For the text-containing cell, return its midpoint in [x, y] coordinate format. 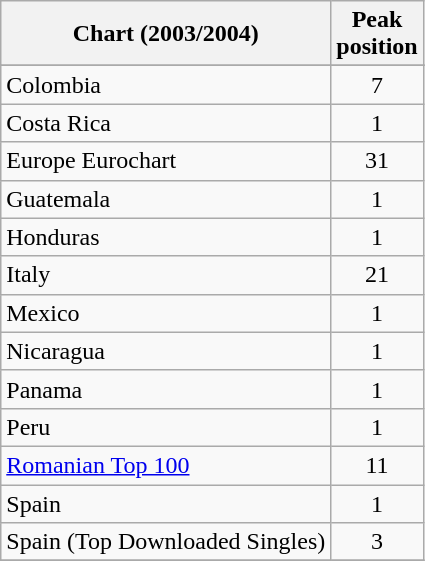
Mexico [166, 313]
Panama [166, 389]
Peakposition [377, 34]
Peru [166, 427]
7 [377, 85]
Guatemala [166, 199]
Italy [166, 275]
Costa Rica [166, 123]
Colombia [166, 85]
31 [377, 161]
Spain [166, 503]
3 [377, 542]
21 [377, 275]
Honduras [166, 237]
Spain (Top Downloaded Singles) [166, 542]
Romanian Top 100 [166, 465]
Chart (2003/2004) [166, 34]
11 [377, 465]
Europe Eurochart [166, 161]
Nicaragua [166, 351]
